Locate the cell with the specified text and output its [X, Y] center coordinate. 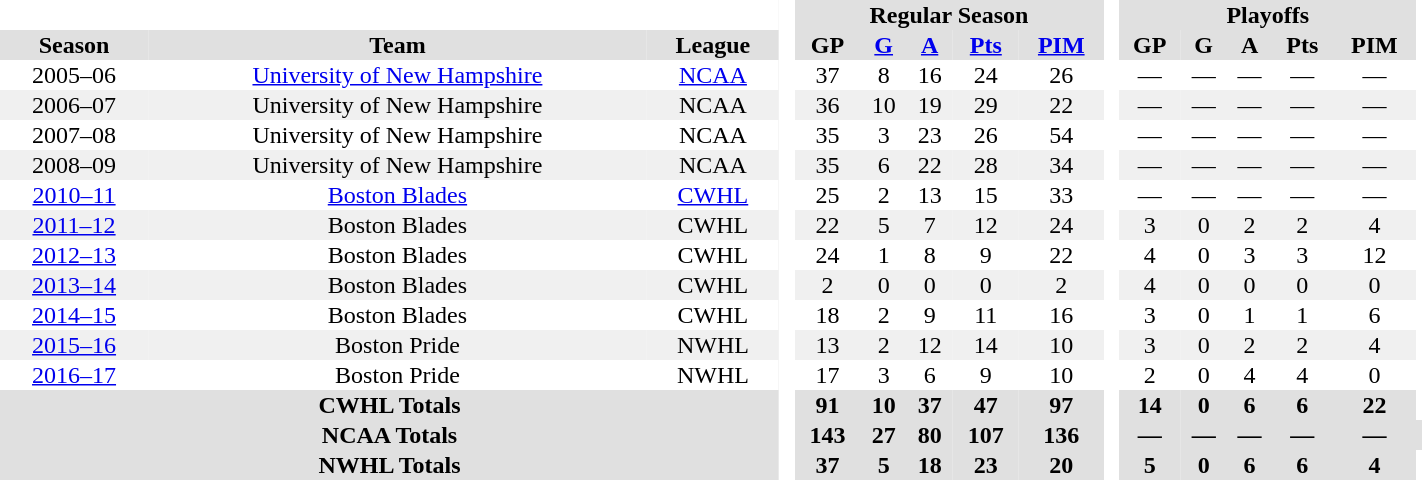
NWHL Totals [390, 465]
2007–08 [74, 135]
2013–14 [74, 285]
33 [1062, 195]
2010–11 [74, 195]
107 [986, 435]
2011–12 [74, 225]
2015–16 [74, 345]
2008–09 [74, 165]
CWHL Totals [390, 405]
NCAA Totals [390, 435]
2014–15 [74, 315]
80 [930, 435]
54 [1062, 135]
15 [986, 195]
28 [986, 165]
25 [827, 195]
2012–13 [74, 255]
2005–06 [74, 75]
20 [1062, 465]
97 [1062, 405]
136 [1062, 435]
19 [930, 105]
143 [827, 435]
7 [930, 225]
Season [74, 45]
34 [1062, 165]
47 [986, 405]
2016–17 [74, 375]
2006–07 [74, 105]
17 [827, 375]
League [713, 45]
11 [986, 315]
27 [884, 435]
29 [986, 105]
91 [827, 405]
Playoffs [1268, 15]
Regular Season [948, 15]
36 [827, 105]
Team [398, 45]
